Scan for the cell matching the given text and deliver its [X, Y] coordinate at center. 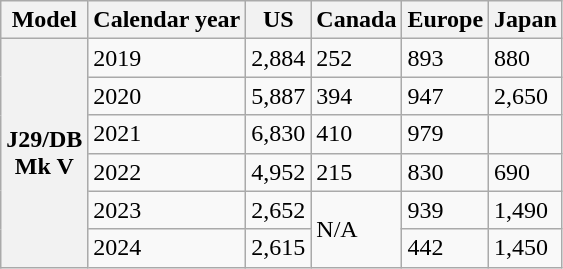
2019 [167, 58]
830 [446, 172]
Model [44, 20]
215 [356, 172]
2,652 [278, 210]
947 [446, 96]
Japan [526, 20]
N/A [356, 229]
Calendar year [167, 20]
2021 [167, 134]
2,884 [278, 58]
Europe [446, 20]
2022 [167, 172]
Canada [356, 20]
939 [446, 210]
4,952 [278, 172]
880 [526, 58]
US [278, 20]
410 [356, 134]
394 [356, 96]
252 [356, 58]
1,450 [526, 248]
J29/DBMk V [44, 153]
2024 [167, 248]
2,650 [526, 96]
6,830 [278, 134]
893 [446, 58]
442 [446, 248]
5,887 [278, 96]
1,490 [526, 210]
690 [526, 172]
2020 [167, 96]
2,615 [278, 248]
979 [446, 134]
2023 [167, 210]
